Capture the cell that displays the provided text and extract its [x, y] central coordinate. 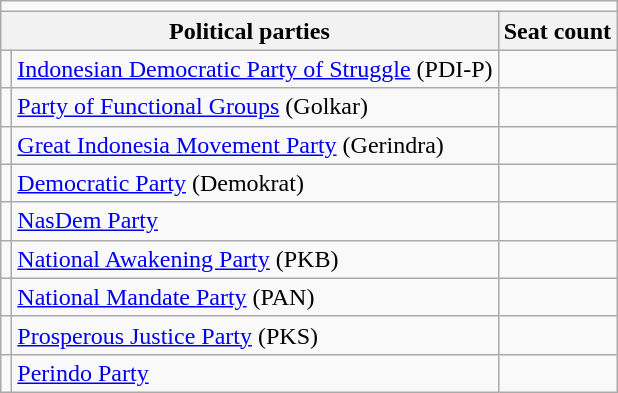
NasDem Party [255, 221]
Democratic Party (Demokrat) [255, 183]
Indonesian Democratic Party of Struggle (PDI-P) [255, 69]
Prosperous Justice Party (PKS) [255, 335]
National Mandate Party (PAN) [255, 297]
Perindo Party [255, 373]
Party of Functional Groups (Golkar) [255, 107]
National Awakening Party (PKB) [255, 259]
Seat count [557, 31]
Great Indonesia Movement Party (Gerindra) [255, 145]
Political parties [250, 31]
